Return the (x, y) coordinate for the center point of the cell that contains the specified text.  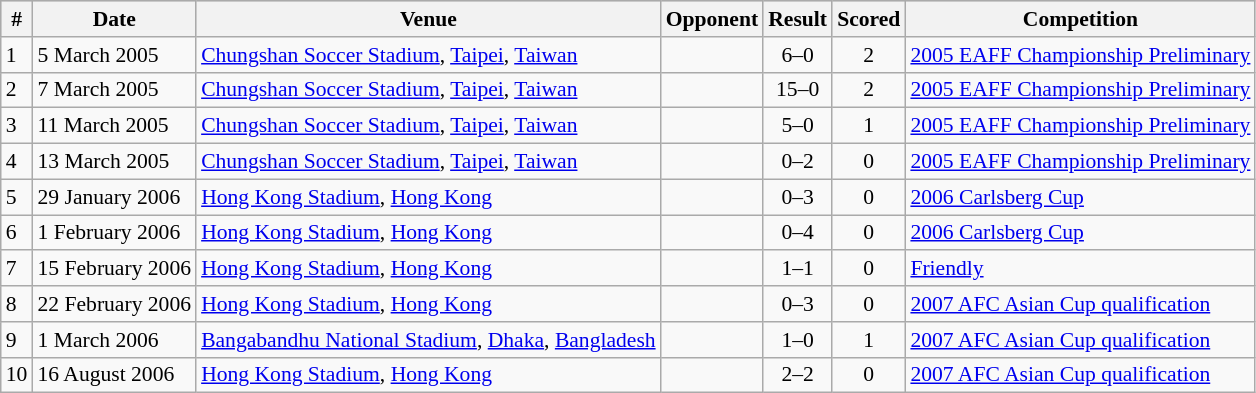
0–4 (798, 233)
0–2 (798, 162)
Friendly (1080, 269)
6–0 (798, 55)
Venue (428, 19)
10 (17, 375)
4 (17, 162)
15 February 2006 (114, 269)
15–0 (798, 90)
11 March 2005 (114, 126)
Scored (868, 19)
7 March 2005 (114, 90)
6 (17, 233)
Bangabandhu National Stadium, Dhaka, Bangladesh (428, 340)
1 March 2006 (114, 340)
Result (798, 19)
1 February 2006 (114, 233)
# (17, 19)
1–0 (798, 340)
2–2 (798, 375)
5 March 2005 (114, 55)
22 February 2006 (114, 304)
5 (17, 197)
Opponent (712, 19)
Date (114, 19)
7 (17, 269)
5–0 (798, 126)
9 (17, 340)
Competition (1080, 19)
13 March 2005 (114, 162)
3 (17, 126)
29 January 2006 (114, 197)
16 August 2006 (114, 375)
1–1 (798, 269)
8 (17, 304)
